Locate the cell with the specified text and output its [X, Y] center coordinate. 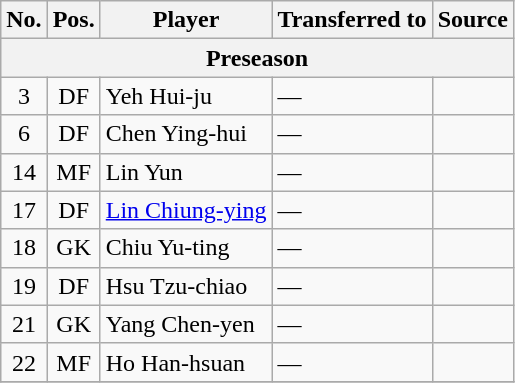
Preseason [258, 58]
Yang Chen-yen [186, 324]
Chiu Yu-ting [186, 248]
Lin Chiung-ying [186, 210]
18 [24, 248]
Pos. [74, 20]
6 [24, 134]
Hsu Tzu-chiao [186, 286]
Yeh Hui-ju [186, 96]
No. [24, 20]
22 [24, 362]
Lin Yun [186, 172]
Chen Ying-hui [186, 134]
3 [24, 96]
Ho Han-hsuan [186, 362]
21 [24, 324]
Transferred to [352, 20]
14 [24, 172]
19 [24, 286]
Player [186, 20]
17 [24, 210]
Source [472, 20]
